Detect which cell encompasses the target text, then output its [x, y] center coordinate. 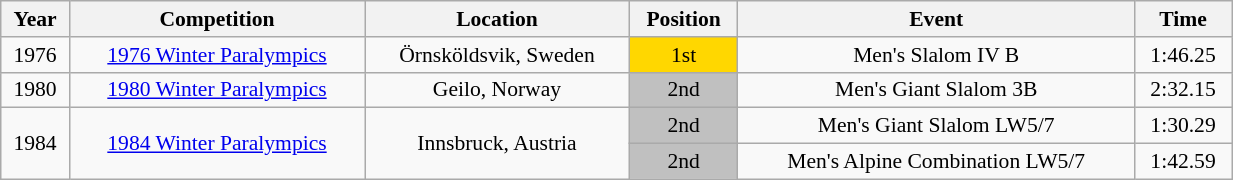
Men's Giant Slalom LW5/7 [936, 126]
1:30.29 [1182, 126]
Men's Alpine Combination LW5/7 [936, 162]
1984 Winter Paralympics [216, 144]
Competition [216, 19]
1984 [36, 144]
Position [684, 19]
Year [36, 19]
1976 [36, 55]
Event [936, 19]
1980 [36, 90]
2:32.15 [1182, 90]
Örnsköldsvik, Sweden [498, 55]
Innsbruck, Austria [498, 144]
1980 Winter Paralympics [216, 90]
Time [1182, 19]
1:46.25 [1182, 55]
1976 Winter Paralympics [216, 55]
Men's Giant Slalom 3B [936, 90]
Location [498, 19]
Men's Slalom IV B [936, 55]
Geilo, Norway [498, 90]
1:42.59 [1182, 162]
1st [684, 55]
